Determine the [x, y] coordinate at the center of the cell enclosing the given text.  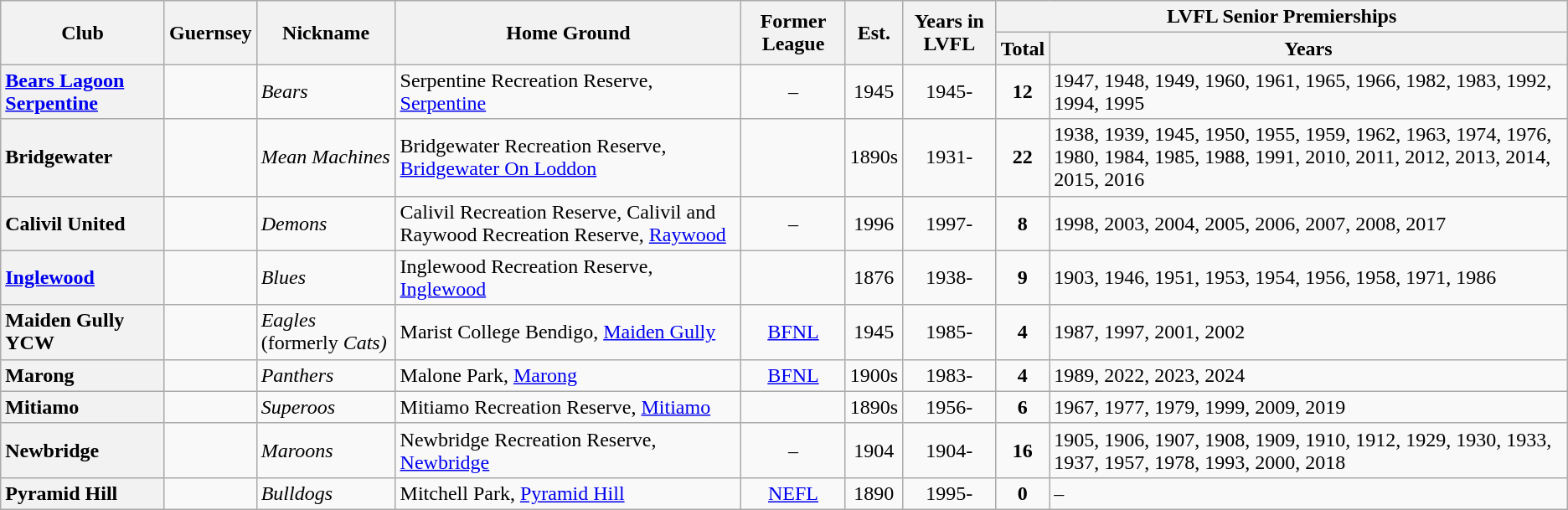
Marist College Bendigo, Maiden Gully [568, 332]
Calivil Recreation Reserve, Calivil and Raywood Recreation Reserve, Raywood [568, 223]
1947, 1948, 1949, 1960, 1961, 1965, 1966, 1982, 1983, 1992, 1994, 1995 [1308, 92]
1890 [874, 493]
Inglewood [83, 278]
1905, 1906, 1907, 1908, 1909, 1910, 1912, 1929, 1930, 1933, 1937, 1957, 1978, 1993, 2000, 2018 [1308, 451]
6 [1023, 407]
Pyramid Hill [83, 493]
1904- [950, 451]
NEFL [793, 493]
22 [1023, 157]
Bridgewater [83, 157]
Blues [326, 278]
Bears Lagoon Serpentine [83, 92]
Calivil United [83, 223]
16 [1023, 451]
Former League [793, 33]
1987, 1997, 2001, 2002 [1308, 332]
Newbridge Recreation Reserve, Newbridge [568, 451]
1945- [950, 92]
1938- [950, 278]
Maiden Gully YCW [83, 332]
12 [1023, 92]
1900s [874, 375]
1995- [950, 493]
1956- [950, 407]
Nickname [326, 33]
Mitiamo Recreation Reserve, Mitiamo [568, 407]
Superoos [326, 407]
Bulldogs [326, 493]
Panthers [326, 375]
1989, 2022, 2023, 2024 [1308, 375]
1983- [950, 375]
LVFL Senior Premierships [1282, 17]
Bears [326, 92]
Mitiamo [83, 407]
Home Ground [568, 33]
Club [83, 33]
0 [1023, 493]
1876 [874, 278]
Newbridge [83, 451]
Inglewood Recreation Reserve, Inglewood [568, 278]
1938, 1939, 1945, 1950, 1955, 1959, 1962, 1963, 1974, 1976, 1980, 1984, 1985, 1988, 1991, 2010, 2011, 2012, 2013, 2014, 2015, 2016 [1308, 157]
1997- [950, 223]
1985- [950, 332]
Malone Park, Marong [568, 375]
Marong [83, 375]
Mitchell Park, Pyramid Hill [568, 493]
Eagles (formerly Cats) [326, 332]
Mean Machines [326, 157]
1967, 1977, 1979, 1999, 2009, 2019 [1308, 407]
9 [1023, 278]
Years [1308, 49]
Maroons [326, 451]
1904 [874, 451]
Total [1023, 49]
Demons [326, 223]
1931- [950, 157]
1903, 1946, 1951, 1953, 1954, 1956, 1958, 1971, 1986 [1308, 278]
Serpentine Recreation Reserve, Serpentine [568, 92]
8 [1023, 223]
Years in LVFL [950, 33]
1996 [874, 223]
Est. [874, 33]
Guernsey [210, 33]
1998, 2003, 2004, 2005, 2006, 2007, 2008, 2017 [1308, 223]
Bridgewater Recreation Reserve, Bridgewater On Loddon [568, 157]
